Return the [x, y] coordinate for the center point of the cell that contains the specified text.  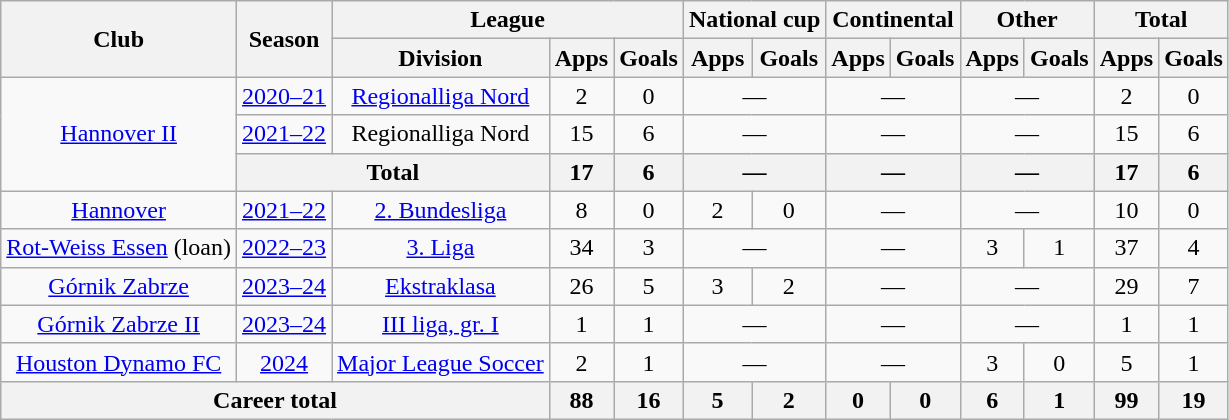
37 [1126, 248]
3. Liga [441, 248]
Górnik Zabrze II [119, 324]
2022–23 [284, 248]
Górnik Zabrze [119, 286]
Hannover II [119, 134]
Continental [893, 20]
Houston Dynamo FC [119, 362]
Rot-Weiss Essen (loan) [119, 248]
2024 [284, 362]
2020–21 [284, 96]
88 [581, 400]
99 [1126, 400]
Major League Soccer [441, 362]
Division [441, 58]
34 [581, 248]
16 [649, 400]
29 [1126, 286]
2. Bundesliga [441, 210]
10 [1126, 210]
7 [1194, 286]
National cup [754, 20]
League [508, 20]
Club [119, 39]
Season [284, 39]
19 [1194, 400]
26 [581, 286]
III liga, gr. I [441, 324]
Other [1027, 20]
Ekstraklasa [441, 286]
4 [1194, 248]
8 [581, 210]
Hannover [119, 210]
Career total [275, 400]
